Search for the cell housing the specified text and yield its [X, Y] center coordinate. 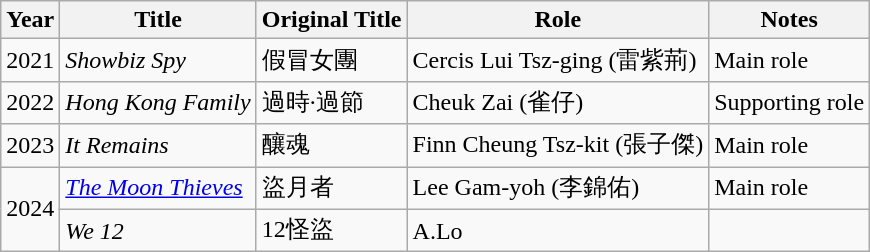
過時·過節 [332, 102]
12怪盜 [332, 230]
2023 [30, 146]
It Remains [158, 146]
Original Title [332, 20]
Finn Cheung Tsz-kit (張子傑) [558, 146]
Lee Gam-yoh (李錦佑) [558, 188]
假冒女團 [332, 60]
Supporting role [790, 102]
Cercis Lui Tsz-ging (雷紫荊) [558, 60]
Title [158, 20]
2021 [30, 60]
2024 [30, 208]
盜月者 [332, 188]
Year [30, 20]
A.Lo [558, 230]
We 12 [158, 230]
Cheuk Zai (雀仔) [558, 102]
Notes [790, 20]
Role [558, 20]
Hong Kong Family [158, 102]
釀魂 [332, 146]
The Moon Thieves [158, 188]
2022 [30, 102]
Showbiz Spy [158, 60]
